Output the [x, y] coordinate of the center of the cell containing the given text.  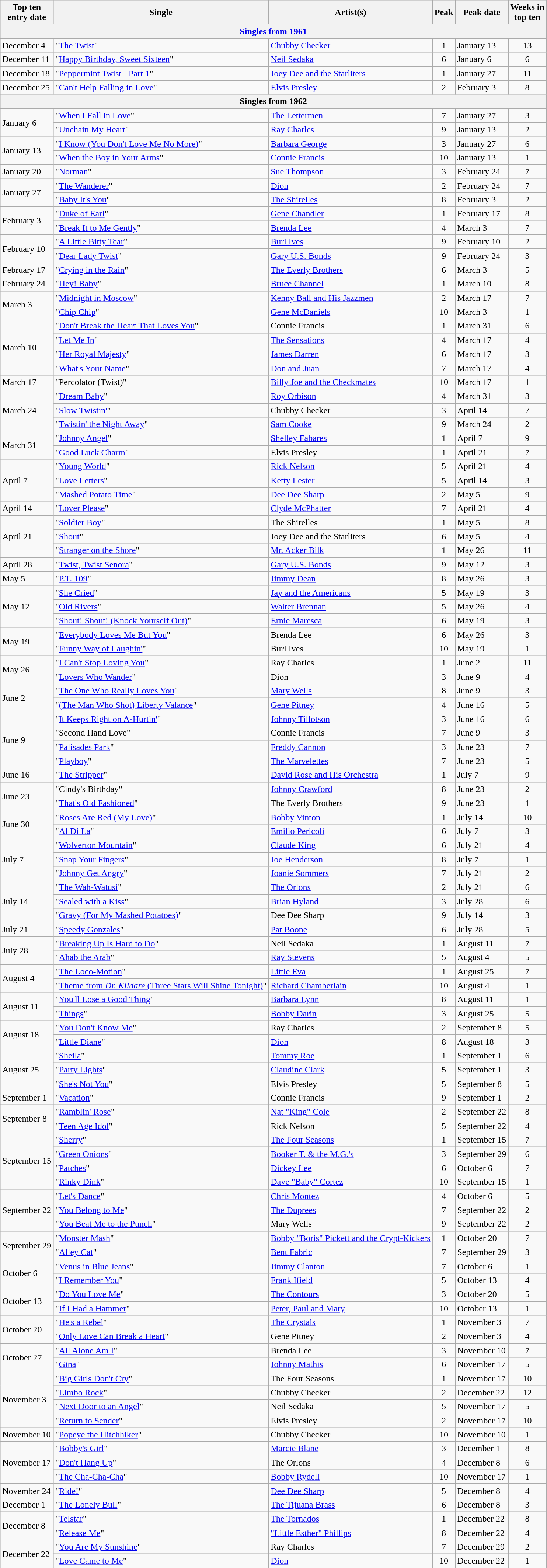
"Party Lights" [161, 1070]
"I Can't Stop Loving You" [161, 663]
"Young World" [161, 466]
October 27 [27, 1357]
The Tornados [351, 1519]
"Don't Hang Up" [161, 1463]
"Good Luck Charm" [161, 452]
June 30 [27, 824]
Jay and the Americans [351, 592]
Weeks intop ten [527, 13]
"Little Esther" Phillips [351, 1533]
Frank Ifield [351, 1280]
"The One Who Really Loves You" [161, 691]
"Dream Baby" [161, 396]
"Baby It's You" [161, 200]
Brian Hyland [351, 901]
Kenny Ball and His Jazzmen [351, 298]
Emilio Pericoli [351, 831]
"Twist, Twist Senora" [161, 564]
The Sensations [351, 340]
"Rinky Dink" [161, 1182]
"Roses Are Red (My Love)" [161, 817]
"When the Boy in Your Arms" [161, 157]
"Can't Help Falling in Love" [161, 87]
"A Little Bitty Tear" [161, 242]
"Let's Dance" [161, 1196]
"Love Letters" [161, 480]
"Sealed with a Kiss" [161, 901]
"Ride!" [161, 1491]
"Al Di La" [161, 831]
Singles from 1962 [273, 101]
"Love Came to Me" [161, 1561]
12 [527, 1393]
Single [161, 13]
Joanie Sommers [351, 873]
Gene Chandler [351, 214]
Nat "King" Cole [351, 1112]
Billy Joe and the Checkmates [351, 382]
"You'll Lose a Good Thing" [161, 999]
Jimmy Clanton [351, 1266]
"When I Fall in Love" [161, 115]
"Gina" [161, 1364]
"You Are My Sunshine" [161, 1547]
"Lovers Who Wander" [161, 677]
The Duprees [351, 1210]
Walter Brennan [351, 606]
Claude King [351, 845]
"Vacation" [161, 1098]
"Teen Age Idol" [161, 1126]
"Johnny Get Angry" [161, 873]
Sue Thompson [351, 171]
December 4 [27, 45]
"You Belong to Me" [161, 1210]
The Lettermen [351, 115]
"Duke of Earl" [161, 214]
"Midnight in Moscow" [161, 298]
Johnny Crawford [351, 789]
December 29 [482, 1547]
"Telstar" [161, 1519]
Joe Henderson [351, 859]
Peak date [482, 13]
"I Know (You Don't Love Me No More)" [161, 143]
"All Alone Am I" [161, 1350]
"(The Man Who Shot) Liberty Valance" [161, 705]
"Sherry" [161, 1140]
December 18 [27, 73]
"Dear Lady Twist" [161, 256]
Mr. Acker Bilk [351, 550]
"The Wanderer" [161, 185]
Johnny Mathis [351, 1364]
November 24 [27, 1491]
"Green Onions" [161, 1154]
Top tenentry date [27, 13]
"Bobby's Girl" [161, 1449]
Chris Montez [351, 1196]
"Stranger on the Shore" [161, 550]
"Theme from Dr. Kildare (Three Stars Will Shine Tonight)" [161, 985]
"Crying in the Rain" [161, 270]
"You Beat Me to the Punch" [161, 1224]
"Patches" [161, 1168]
"Unchain My Heart" [161, 129]
"Playboy" [161, 761]
"Release Me" [161, 1533]
April 28 [27, 564]
Richard Chamberlain [351, 985]
David Rose and His Orchestra [351, 775]
"P.T. 109" [161, 578]
"If I Had a Hammer" [161, 1308]
"Monster Mash" [161, 1238]
"Johnny Angel" [161, 438]
"He's a Rebel" [161, 1322]
"It Keeps Right on A-Hurtin'" [161, 719]
"Alley Cat" [161, 1252]
"Return to Sender" [161, 1421]
"Funny Way of Laughin'" [161, 649]
"That's Old Fashioned" [161, 803]
Peak [444, 13]
Shelley Fabares [351, 438]
Little Eva [351, 971]
"She Cried" [161, 592]
Sam Cooke [351, 424]
"Wolverton Mountain" [161, 845]
"Let Me In" [161, 340]
The Marvelettes [351, 761]
"Old Rivers" [161, 606]
December 25 [27, 87]
Bobby Darin [351, 1014]
Gene McDaniels [351, 312]
"The Cha-Cha-Cha" [161, 1477]
"Break It to Me Gently" [161, 228]
"Slow Twistin'" [161, 410]
Don and Juan [351, 368]
"Things" [161, 1014]
"Ramblin' Rose" [161, 1112]
"Cindy's Birthday" [161, 789]
Bobby Rydell [351, 1477]
"Norman" [161, 171]
Tommy Roe [351, 1056]
Jimmy Dean [351, 578]
"Do You Love Me" [161, 1294]
"You Don't Know Me" [161, 1028]
Marcie Blane [351, 1449]
"Second Hand Love" [161, 733]
Bobby Vinton [351, 817]
"Breaking Up Is Hard to Do" [161, 943]
"Don't Break the Heart That Loves You" [161, 326]
13 [527, 45]
"Hey! Baby" [161, 284]
"Big Girls Don't Cry" [161, 1378]
"Shout" [161, 536]
Bobby "Boris" Pickett and the Crypt-Kickers [351, 1238]
Dickey Lee [351, 1168]
Clyde McPhatter [351, 508]
Johnny Tillotson [351, 719]
"Peppermint Twist - Part 1" [161, 73]
"What's Your Name" [161, 368]
Ernie Maresca [351, 620]
Ketty Lester [351, 480]
"Limbo Rock" [161, 1393]
"Popeye the Hitchhiker" [161, 1435]
Barbara Lynn [351, 999]
Artist(s) [351, 13]
"Sheila" [161, 1056]
Barbara George [351, 143]
January 20 [27, 171]
"Twistin' the Night Away" [161, 424]
The Contours [351, 1294]
Bruce Channel [351, 284]
"Palisades Park" [161, 747]
Peter, Paul and Mary [351, 1308]
"Next Door to an Angel" [161, 1407]
"I Remember You" [161, 1280]
Pat Boone [351, 929]
"Lover Please" [161, 508]
"Little Diane" [161, 1042]
"Her Royal Majesty" [161, 354]
"The Twist" [161, 45]
"Percolator (Twist)" [161, 382]
"Shout! Shout! (Knock Yourself Out)" [161, 620]
"Venus in Blue Jeans" [161, 1266]
"Soldier Boy" [161, 522]
"Chip Chip" [161, 312]
Singles from 1961 [273, 31]
Bent Fabric [351, 1252]
"Gravy (For My Mashed Potatoes)" [161, 915]
Ray Stevens [351, 957]
"Only Love Can Break a Heart" [161, 1336]
"Happy Birthday, Sweet Sixteen" [161, 59]
Claudine Clark [351, 1070]
"Ahab the Arab" [161, 957]
Booker T. & the M.G.'s [351, 1154]
December 11 [27, 59]
"Snap Your Fingers" [161, 859]
The Tijuana Brass [351, 1505]
"Mashed Potato Time" [161, 494]
"The Stripper" [161, 775]
James Darren [351, 354]
"Speedy Gonzales" [161, 929]
"The Lonely Bull" [161, 1505]
The Crystals [351, 1322]
Roy Orbison [351, 396]
"She's Not You" [161, 1084]
"Everybody Loves Me But You" [161, 634]
Freddy Cannon [351, 747]
"The Loco-Motion" [161, 971]
"The Wah-Watusi" [161, 887]
Dave "Baby" Cortez [351, 1182]
